Find where the given text appears and provide that cell's center as (x, y) coordinate. 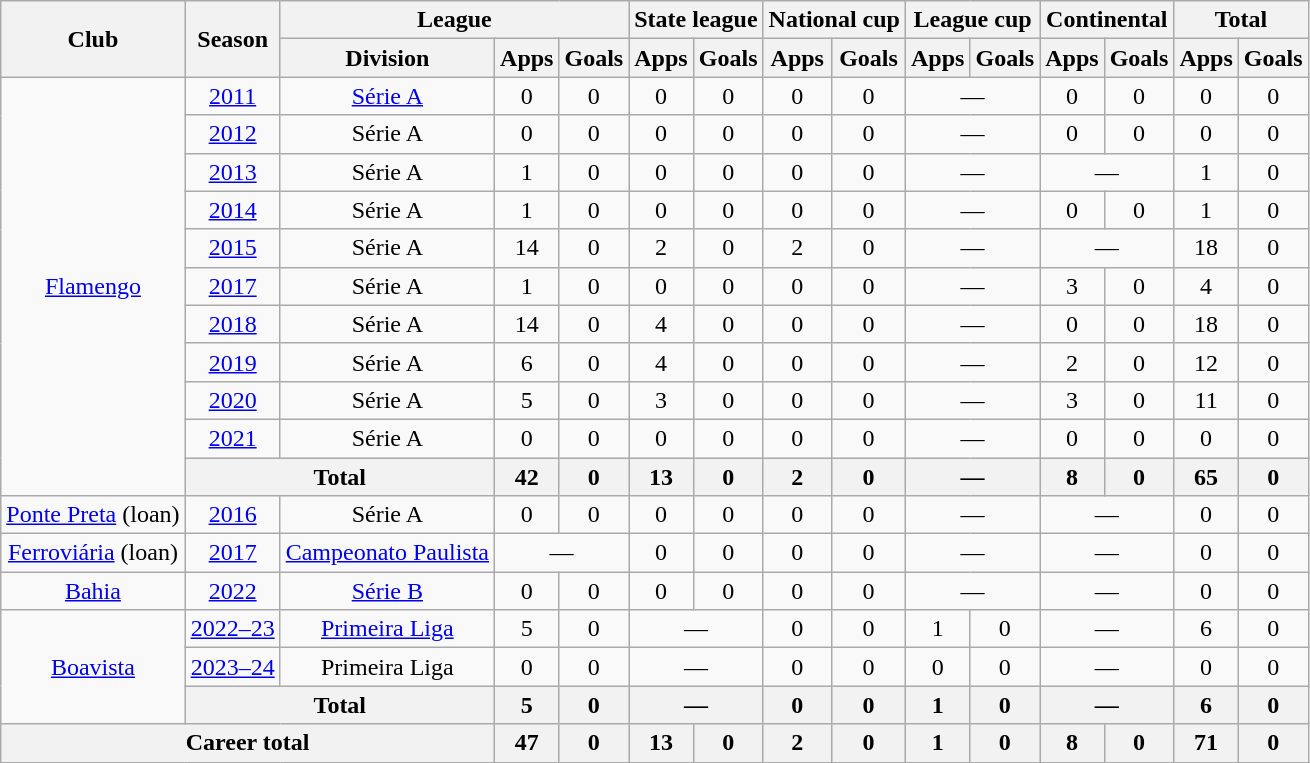
Flamengo (93, 286)
Division (387, 58)
League cup (973, 20)
Bahia (93, 591)
Career total (248, 743)
National cup (834, 20)
State league (696, 20)
42 (527, 477)
2019 (232, 362)
Ponte Preta (loan) (93, 515)
Boavista (93, 667)
Ferroviária (loan) (93, 553)
2020 (232, 400)
2021 (232, 438)
2015 (232, 248)
Continental (1107, 20)
2016 (232, 515)
2014 (232, 210)
2013 (232, 172)
71 (1206, 743)
11 (1206, 400)
2022–23 (232, 629)
65 (1206, 477)
League (454, 20)
Série B (387, 591)
2018 (232, 324)
2011 (232, 96)
Season (232, 39)
2012 (232, 134)
12 (1206, 362)
2023–24 (232, 667)
Club (93, 39)
2022 (232, 591)
47 (527, 743)
Campeonato Paulista (387, 553)
